For the text-containing cell, return its midpoint in [x, y] coordinate format. 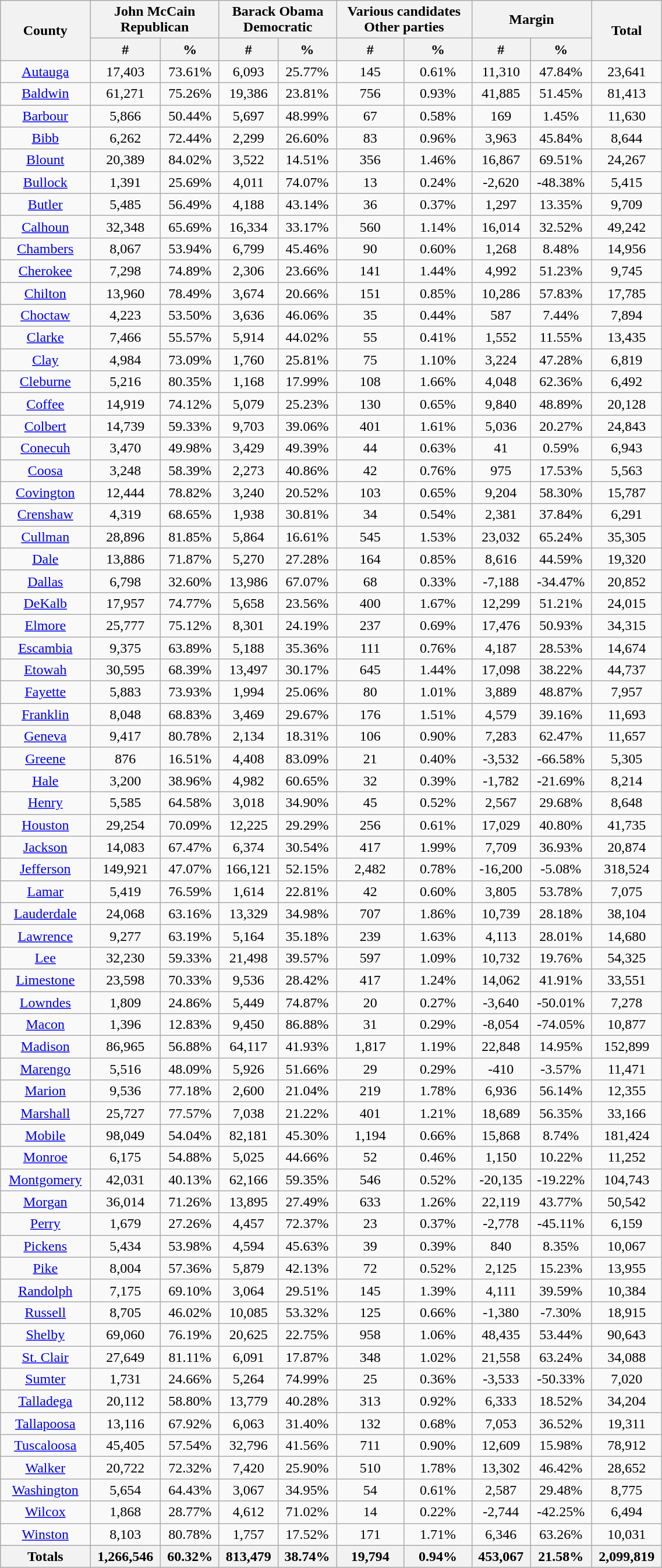
49,242 [626, 226]
1,266,546 [126, 1556]
6,093 [248, 72]
7,957 [626, 692]
237 [370, 625]
39.06% [307, 426]
2,134 [248, 737]
1.06% [438, 1335]
-1,782 [501, 781]
-19.22% [561, 1180]
22,119 [501, 1202]
8,103 [126, 1534]
Calhoun [45, 226]
171 [370, 1534]
6,374 [248, 847]
74.89% [190, 271]
29,254 [126, 825]
14,919 [126, 404]
0.92% [438, 1401]
3,522 [248, 160]
0.33% [438, 581]
958 [370, 1335]
8.74% [561, 1135]
5,270 [248, 559]
23,598 [126, 980]
57.36% [190, 1268]
15.98% [561, 1446]
20,128 [626, 404]
8,644 [626, 138]
975 [501, 470]
18.52% [561, 1401]
20.27% [561, 426]
49.98% [190, 448]
Colbert [45, 426]
84.02% [190, 160]
1.01% [438, 692]
14,739 [126, 426]
Lauderdale [45, 914]
6,175 [126, 1158]
0.68% [438, 1424]
58.39% [190, 470]
Greene [45, 759]
34,315 [626, 625]
29.29% [307, 825]
63.26% [561, 1534]
46.42% [561, 1468]
63.24% [561, 1357]
587 [501, 316]
1,297 [501, 204]
5,164 [248, 936]
25.77% [307, 72]
20,722 [126, 1468]
11,252 [626, 1158]
30.17% [307, 670]
-34.47% [561, 581]
6,291 [626, 515]
3,805 [501, 891]
10,067 [626, 1246]
47.07% [190, 869]
3,469 [248, 714]
5,264 [248, 1379]
Madison [45, 1047]
69,060 [126, 1335]
-3,532 [501, 759]
18,689 [501, 1113]
80 [370, 692]
Monroe [45, 1158]
5,216 [126, 382]
1.71% [438, 1534]
22.81% [307, 891]
707 [370, 914]
2,306 [248, 271]
17,957 [126, 603]
1,614 [248, 891]
13,895 [248, 1202]
16,867 [501, 160]
Montgomery [45, 1180]
0.27% [438, 1002]
63.89% [190, 648]
57.54% [190, 1446]
80.35% [190, 382]
7,278 [626, 1002]
Butler [45, 204]
1.99% [438, 847]
15,787 [626, 493]
9,204 [501, 493]
Pickens [45, 1246]
0.41% [438, 338]
756 [370, 94]
Talladega [45, 1401]
Clay [45, 360]
-20,135 [501, 1180]
0.54% [438, 515]
4,408 [248, 759]
16.51% [190, 759]
13,955 [626, 1268]
38.96% [190, 781]
1,194 [370, 1135]
1,760 [248, 360]
32,348 [126, 226]
1.53% [438, 537]
32.60% [190, 581]
13,435 [626, 338]
63.19% [190, 936]
Crenshaw [45, 515]
Cherokee [45, 271]
Russell [45, 1312]
318,524 [626, 869]
36.52% [561, 1424]
5,697 [248, 116]
348 [370, 1357]
Blount [45, 160]
28.42% [307, 980]
6,494 [626, 1512]
4,612 [248, 1512]
453,067 [501, 1556]
3,429 [248, 448]
2,273 [248, 470]
21.04% [307, 1091]
Bullock [45, 182]
840 [501, 1246]
82,181 [248, 1135]
21,558 [501, 1357]
4,187 [501, 648]
54.04% [190, 1135]
72.32% [190, 1468]
83.09% [307, 759]
Lee [45, 958]
13,886 [126, 559]
14,680 [626, 936]
39.57% [307, 958]
44,737 [626, 670]
72.37% [307, 1224]
Lawrence [45, 936]
32,796 [248, 1446]
-16,200 [501, 869]
14,083 [126, 847]
53.98% [190, 1246]
60.32% [190, 1556]
13.35% [561, 204]
67.92% [190, 1424]
125 [370, 1312]
20,625 [248, 1335]
5,516 [126, 1069]
35.18% [307, 936]
50,542 [626, 1202]
6,159 [626, 1224]
1.61% [438, 426]
29.48% [561, 1490]
2,299 [248, 138]
42,031 [126, 1180]
103 [370, 493]
5,563 [626, 470]
6,799 [248, 249]
0.58% [438, 116]
58.30% [561, 493]
Lowndes [45, 1002]
76.19% [190, 1335]
8,048 [126, 714]
7,175 [126, 1290]
17.99% [307, 382]
43.77% [561, 1202]
256 [370, 825]
10,031 [626, 1534]
14,674 [626, 648]
36,014 [126, 1202]
13,497 [248, 670]
39.59% [561, 1290]
29 [370, 1069]
1.86% [438, 914]
10,739 [501, 914]
25.81% [307, 360]
25,727 [126, 1113]
17,029 [501, 825]
Etowah [45, 670]
45.30% [307, 1135]
2,381 [501, 515]
34.98% [307, 914]
40.86% [307, 470]
9,375 [126, 648]
545 [370, 537]
1.19% [438, 1047]
32,230 [126, 958]
69.10% [190, 1290]
75 [370, 360]
9,745 [626, 271]
19,794 [370, 1556]
68.83% [190, 714]
130 [370, 404]
28.77% [190, 1512]
-2,744 [501, 1512]
13 [370, 182]
40.80% [561, 825]
34.95% [307, 1490]
2,567 [501, 803]
597 [370, 958]
51.21% [561, 603]
9,417 [126, 737]
41,885 [501, 94]
Jefferson [45, 869]
9,703 [248, 426]
74.87% [307, 1002]
5,864 [248, 537]
90 [370, 249]
44.59% [561, 559]
14 [370, 1512]
1.45% [561, 116]
106 [370, 737]
24.86% [190, 1002]
4,457 [248, 1224]
23,032 [501, 537]
73.09% [190, 360]
76.59% [190, 891]
-21.69% [561, 781]
15.23% [561, 1268]
1,757 [248, 1534]
71.26% [190, 1202]
2,587 [501, 1490]
48.09% [190, 1069]
19,386 [248, 94]
711 [370, 1446]
24,015 [626, 603]
Choctaw [45, 316]
560 [370, 226]
35,305 [626, 537]
Elmore [45, 625]
Jackson [45, 847]
6,091 [248, 1357]
45.84% [561, 138]
Walker [45, 1468]
0.36% [438, 1379]
1.09% [438, 958]
1,396 [126, 1025]
13,302 [501, 1468]
72 [370, 1268]
0.63% [438, 448]
0.46% [438, 1158]
38.22% [561, 670]
21 [370, 759]
25,777 [126, 625]
59.35% [307, 1180]
546 [370, 1180]
23 [370, 1224]
5,485 [126, 204]
40.13% [190, 1180]
28.18% [561, 914]
64.58% [190, 803]
45,405 [126, 1446]
81.85% [190, 537]
152,899 [626, 1047]
16,334 [248, 226]
-410 [501, 1069]
1,150 [501, 1158]
29.68% [561, 803]
90,643 [626, 1335]
4,579 [501, 714]
17.52% [307, 1534]
0.22% [438, 1512]
12,299 [501, 603]
-2,778 [501, 1224]
-3.57% [561, 1069]
74.07% [307, 182]
64,117 [248, 1047]
John McCainRepublican [155, 20]
-48.38% [561, 182]
4,111 [501, 1290]
81,413 [626, 94]
1.66% [438, 382]
23.81% [307, 94]
Cullman [45, 537]
5,188 [248, 648]
151 [370, 293]
1,168 [248, 382]
29.67% [307, 714]
5,025 [248, 1158]
7.44% [561, 316]
71.87% [190, 559]
22,848 [501, 1047]
219 [370, 1091]
0.44% [438, 316]
48.99% [307, 116]
12,225 [248, 825]
5,654 [126, 1490]
Sumter [45, 1379]
8,301 [248, 625]
Bibb [45, 138]
53.44% [561, 1335]
11.55% [561, 338]
45 [370, 803]
55.57% [190, 338]
21,498 [248, 958]
0.93% [438, 94]
5,419 [126, 891]
5,585 [126, 803]
13,986 [248, 581]
Lamar [45, 891]
4,048 [501, 382]
176 [370, 714]
41.93% [307, 1047]
13,960 [126, 293]
63.16% [190, 914]
54.88% [190, 1158]
19,320 [626, 559]
-8,054 [501, 1025]
7,283 [501, 737]
3,224 [501, 360]
5,449 [248, 1002]
633 [370, 1202]
18,915 [626, 1312]
1,994 [248, 692]
40.28% [307, 1401]
28.01% [561, 936]
5,914 [248, 338]
33,166 [626, 1113]
78.82% [190, 493]
17,403 [126, 72]
3,889 [501, 692]
53.50% [190, 316]
4,223 [126, 316]
1.67% [438, 603]
1.14% [438, 226]
34,204 [626, 1401]
23.66% [307, 271]
Various candidatesOther parties [404, 20]
Baldwin [45, 94]
44.02% [307, 338]
11,693 [626, 714]
24,843 [626, 426]
65.69% [190, 226]
56.49% [190, 204]
77.57% [190, 1113]
23.56% [307, 603]
Totals [45, 1556]
313 [370, 1401]
10,732 [501, 958]
75.12% [190, 625]
51.23% [561, 271]
27.28% [307, 559]
38.74% [307, 1556]
8,214 [626, 781]
36.93% [561, 847]
13,329 [248, 914]
20.66% [307, 293]
27.49% [307, 1202]
Autauga [45, 72]
3,018 [248, 803]
47.28% [561, 360]
24.66% [190, 1379]
30.54% [307, 847]
48.87% [561, 692]
61,271 [126, 94]
1,868 [126, 1512]
20,112 [126, 1401]
1,938 [248, 515]
Coosa [45, 470]
29.51% [307, 1290]
45.46% [307, 249]
3,200 [126, 781]
14.95% [561, 1047]
4,011 [248, 182]
1,268 [501, 249]
0.96% [438, 138]
55 [370, 338]
645 [370, 670]
1.63% [438, 936]
14,062 [501, 980]
73.61% [190, 72]
Barbour [45, 116]
58.80% [190, 1401]
31.40% [307, 1424]
Franklin [45, 714]
Winston [45, 1534]
0.78% [438, 869]
68 [370, 581]
Tallapoosa [45, 1424]
Clarke [45, 338]
64.43% [190, 1490]
13,779 [248, 1401]
69.51% [561, 160]
15,868 [501, 1135]
2,099,819 [626, 1556]
20.52% [307, 493]
-7.30% [561, 1312]
813,479 [248, 1556]
-74.05% [561, 1025]
4,113 [501, 936]
3,636 [248, 316]
DeKalb [45, 603]
71.02% [307, 1512]
22.75% [307, 1335]
-50.01% [561, 1002]
4,984 [126, 360]
11,630 [626, 116]
4,188 [248, 204]
75.26% [190, 94]
20,874 [626, 847]
0.94% [438, 1556]
17,476 [501, 625]
27.26% [190, 1224]
46.06% [307, 316]
39 [370, 1246]
Limestone [45, 980]
2,125 [501, 1268]
239 [370, 936]
149,921 [126, 869]
7,075 [626, 891]
6,262 [126, 138]
20,852 [626, 581]
9,709 [626, 204]
50.93% [561, 625]
Randolph [45, 1290]
2,600 [248, 1091]
1,552 [501, 338]
54 [370, 1490]
141 [370, 271]
-50.33% [561, 1379]
11,310 [501, 72]
62,166 [248, 1180]
62.36% [561, 382]
3,064 [248, 1290]
5,658 [248, 603]
12.83% [190, 1025]
16,014 [501, 226]
67.47% [190, 847]
7,466 [126, 338]
Total [626, 30]
52.15% [307, 869]
12,609 [501, 1446]
53.32% [307, 1312]
25.90% [307, 1468]
6,063 [248, 1424]
Cleburne [45, 382]
1,391 [126, 182]
132 [370, 1424]
10,085 [248, 1312]
7,298 [126, 271]
4,319 [126, 515]
26.60% [307, 138]
25.23% [307, 404]
1,679 [126, 1224]
8,775 [626, 1490]
53.78% [561, 891]
14,956 [626, 249]
8,004 [126, 1268]
51.45% [561, 94]
Tuscaloosa [45, 1446]
28.53% [561, 648]
108 [370, 382]
68.65% [190, 515]
56.14% [561, 1091]
30.81% [307, 515]
Geneva [45, 737]
51.66% [307, 1069]
0.59% [561, 448]
4,594 [248, 1246]
37.84% [561, 515]
Hale [45, 781]
60.65% [307, 781]
25 [370, 1379]
5,079 [248, 404]
16.61% [307, 537]
6,936 [501, 1091]
24,068 [126, 914]
70.33% [190, 980]
Washington [45, 1490]
81.11% [190, 1357]
41,735 [626, 825]
1.46% [438, 160]
41.56% [307, 1446]
Wilcox [45, 1512]
73.93% [190, 692]
86,965 [126, 1047]
49.39% [307, 448]
Shelby [45, 1335]
1.24% [438, 980]
41 [501, 448]
21.58% [561, 1556]
5,434 [126, 1246]
510 [370, 1468]
County [45, 30]
62.47% [561, 737]
8,067 [126, 249]
67 [370, 116]
-7,188 [501, 581]
48,435 [501, 1335]
1.39% [438, 1290]
7,020 [626, 1379]
6,819 [626, 360]
111 [370, 648]
21.22% [307, 1113]
5,879 [248, 1268]
25.06% [307, 692]
166,121 [248, 869]
Barack ObamaDemocratic [277, 20]
53.94% [190, 249]
1,731 [126, 1379]
1,809 [126, 1002]
Henry [45, 803]
7,709 [501, 847]
19,311 [626, 1424]
-42.25% [561, 1512]
7,420 [248, 1468]
876 [126, 759]
41.91% [561, 980]
6,943 [626, 448]
400 [370, 603]
34.90% [307, 803]
Marengo [45, 1069]
10,384 [626, 1290]
9,277 [126, 936]
28,896 [126, 537]
17,098 [501, 670]
98,049 [126, 1135]
-3,533 [501, 1379]
2,482 [370, 869]
67.07% [307, 581]
5,926 [248, 1069]
104,743 [626, 1180]
24,267 [626, 160]
42.13% [307, 1268]
Margin [532, 20]
32 [370, 781]
11,657 [626, 737]
0.40% [438, 759]
30,595 [126, 670]
48.89% [561, 404]
65.24% [561, 537]
27,649 [126, 1357]
86.88% [307, 1025]
7,038 [248, 1113]
Coffee [45, 404]
50.44% [190, 116]
-5.08% [561, 869]
74.12% [190, 404]
28,652 [626, 1468]
Dale [45, 559]
45.63% [307, 1246]
Conecuh [45, 448]
10.22% [561, 1158]
47.84% [561, 72]
-45.11% [561, 1224]
6,492 [626, 382]
6,346 [501, 1534]
70.09% [190, 825]
Macon [45, 1025]
35.36% [307, 648]
18.31% [307, 737]
78.49% [190, 293]
Escambia [45, 648]
0.69% [438, 625]
8,705 [126, 1312]
5,305 [626, 759]
39.16% [561, 714]
77.18% [190, 1091]
St. Clair [45, 1357]
1.10% [438, 360]
3,248 [126, 470]
5,036 [501, 426]
78,912 [626, 1446]
3,240 [248, 493]
33.17% [307, 226]
1.26% [438, 1202]
1.51% [438, 714]
44 [370, 448]
72.44% [190, 138]
Chilton [45, 293]
38,104 [626, 914]
3,674 [248, 293]
56.35% [561, 1113]
83 [370, 138]
164 [370, 559]
43.14% [307, 204]
68.39% [190, 670]
32.52% [561, 226]
Houston [45, 825]
-3,640 [501, 1002]
Marion [45, 1091]
0.24% [438, 182]
8,616 [501, 559]
4,982 [248, 781]
356 [370, 160]
24.19% [307, 625]
9,840 [501, 404]
17,785 [626, 293]
1.02% [438, 1357]
6,333 [501, 1401]
17.53% [561, 470]
56.88% [190, 1047]
Marshall [45, 1113]
12,355 [626, 1091]
8.48% [561, 249]
74.99% [307, 1379]
19.76% [561, 958]
7,053 [501, 1424]
9,450 [248, 1025]
34 [370, 515]
Morgan [45, 1202]
10,286 [501, 293]
25.69% [190, 182]
34,088 [626, 1357]
17.87% [307, 1357]
1.21% [438, 1113]
Pike [45, 1268]
Fayette [45, 692]
5,415 [626, 182]
7,894 [626, 316]
181,424 [626, 1135]
36 [370, 204]
Perry [45, 1224]
20 [370, 1002]
4,992 [501, 271]
6,798 [126, 581]
Dallas [45, 581]
-2,620 [501, 182]
54,325 [626, 958]
35 [370, 316]
33,551 [626, 980]
Mobile [45, 1135]
57.83% [561, 293]
3,963 [501, 138]
3,067 [248, 1490]
11,471 [626, 1069]
5,883 [126, 692]
Covington [45, 493]
Chambers [45, 249]
-66.58% [561, 759]
3,470 [126, 448]
23,641 [626, 72]
46.02% [190, 1312]
1,817 [370, 1047]
13,116 [126, 1424]
74.77% [190, 603]
52 [370, 1158]
8,648 [626, 803]
12,444 [126, 493]
44.66% [307, 1158]
14.51% [307, 160]
-1,380 [501, 1312]
31 [370, 1025]
10,877 [626, 1025]
5,866 [126, 116]
8.35% [561, 1246]
20,389 [126, 160]
169 [501, 116]
